Find where the given text appears and provide that cell's center as [X, Y] coordinate. 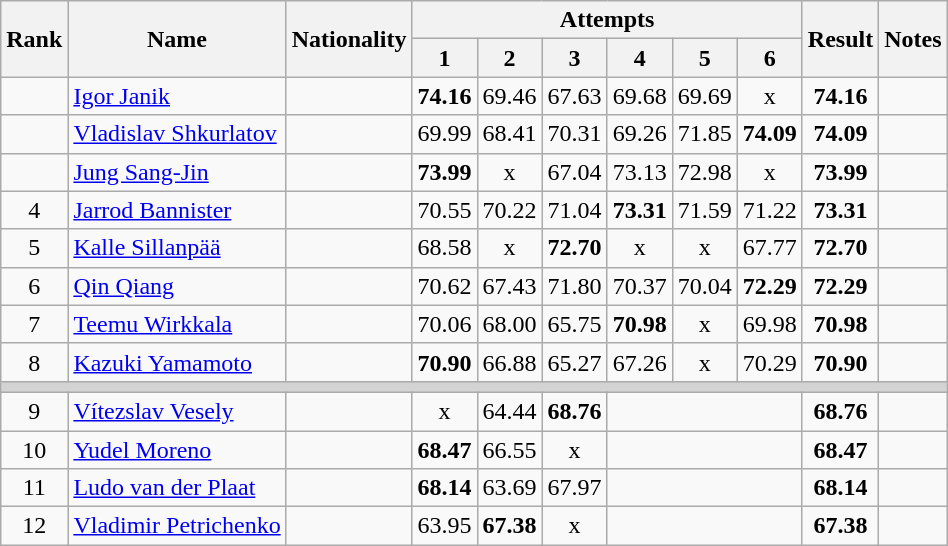
67.26 [640, 362]
Ludo van der Plaat [177, 488]
Teemu Wirkkala [177, 324]
64.44 [510, 411]
7 [34, 324]
Notes [913, 39]
69.68 [640, 96]
70.29 [770, 362]
Kalle Sillanpää [177, 248]
Qin Qiang [177, 286]
65.75 [574, 324]
67.63 [574, 96]
70.31 [574, 134]
8 [34, 362]
Jung Sang-Jin [177, 172]
Vladislav Shkurlatov [177, 134]
71.22 [770, 210]
Rank [34, 39]
Attempts [607, 20]
Name [177, 39]
70.55 [444, 210]
71.04 [574, 210]
68.41 [510, 134]
70.06 [444, 324]
11 [34, 488]
67.43 [510, 286]
69.26 [640, 134]
70.22 [510, 210]
65.27 [574, 362]
69.99 [444, 134]
73.13 [640, 172]
63.95 [444, 526]
9 [34, 411]
67.97 [574, 488]
70.37 [640, 286]
Yudel Moreno [177, 449]
68.58 [444, 248]
Jarrod Bannister [177, 210]
67.04 [574, 172]
67.77 [770, 248]
68.00 [510, 324]
Kazuki Yamamoto [177, 362]
10 [34, 449]
3 [574, 58]
70.04 [704, 286]
69.69 [704, 96]
Nationality [349, 39]
71.85 [704, 134]
Vítezslav Vesely [177, 411]
1 [444, 58]
2 [510, 58]
71.80 [574, 286]
69.98 [770, 324]
72.98 [704, 172]
12 [34, 526]
63.69 [510, 488]
71.59 [704, 210]
66.88 [510, 362]
Result [840, 39]
Igor Janik [177, 96]
66.55 [510, 449]
70.62 [444, 286]
Vladimir Petrichenko [177, 526]
69.46 [510, 96]
